Scan for the cell matching the given text and deliver its [x, y] coordinate at center. 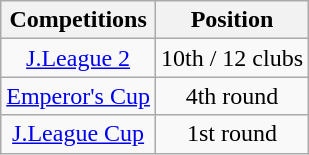
Competitions [78, 20]
J.League Cup [78, 134]
10th / 12 clubs [232, 58]
1st round [232, 134]
Position [232, 20]
Emperor's Cup [78, 96]
4th round [232, 96]
J.League 2 [78, 58]
